Capture the cell that displays the provided text and extract its (X, Y) central coordinate. 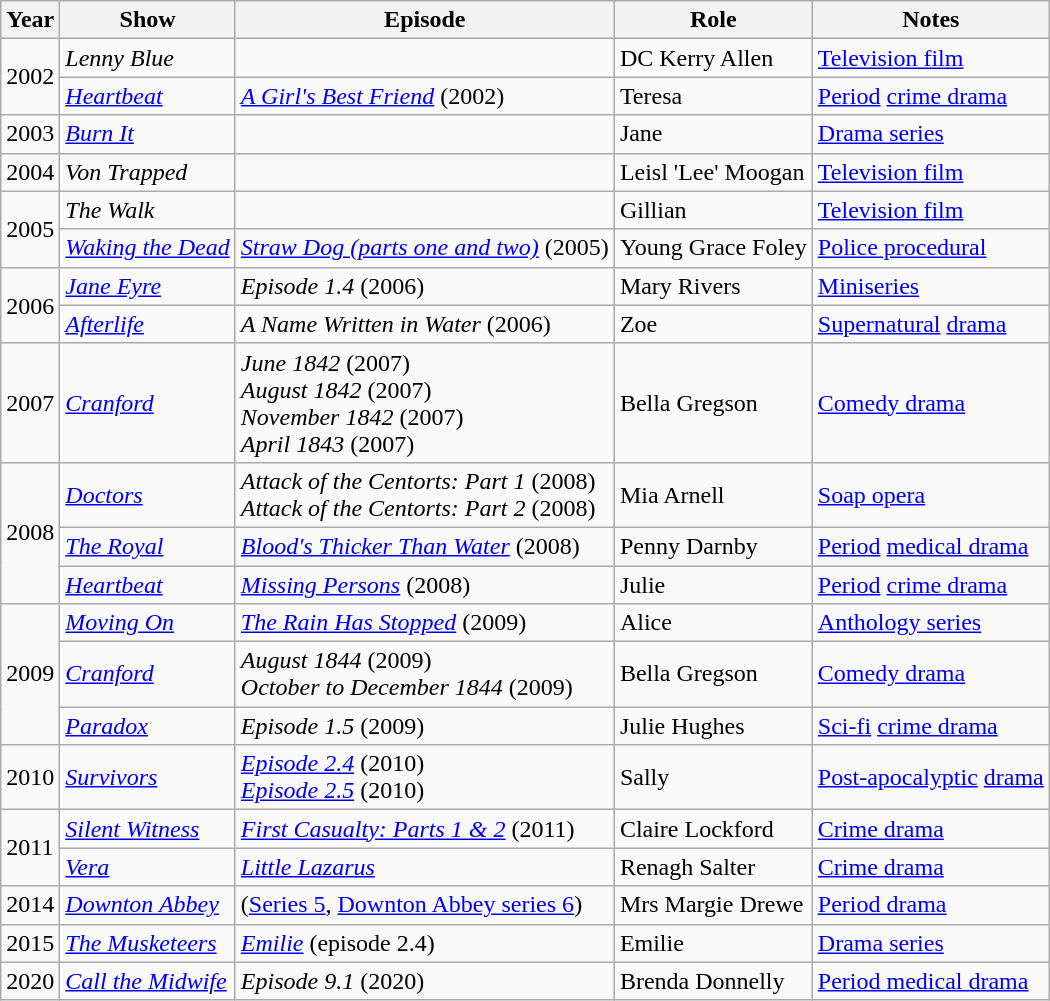
Mary Rivers (713, 286)
Missing Persons (2008) (424, 585)
Leisl 'Lee' Moogan (713, 172)
Mia Arnell (713, 494)
Waking the Dead (148, 248)
Moving On (148, 623)
Alice (713, 623)
First Casualty: Parts 1 & 2 (2011) (424, 829)
Blood's Thicker Than Water (2008) (424, 546)
Afterlife (148, 324)
The Walk (148, 210)
Paradox (148, 726)
Julie (713, 585)
Julie Hughes (713, 726)
Jane Eyre (148, 286)
August 1844 (2009)October to December 1844 (2009) (424, 674)
Post-apocalyptic drama (930, 778)
Brenda Donnelly (713, 981)
2006 (30, 305)
Sci-fi crime drama (930, 726)
2009 (30, 674)
The Royal (148, 546)
DC Kerry Allen (713, 58)
Little Lazarus (424, 867)
The Musketeers (148, 943)
2002 (30, 77)
Episode 2.4 (2010)Episode 2.5 (2010) (424, 778)
Burn It (148, 134)
June 1842 (2007)August 1842 (2007)November 1842 (2007)April 1843 (2007) (424, 402)
Claire Lockford (713, 829)
2007 (30, 402)
Teresa (713, 96)
Downton Abbey (148, 905)
Miniseries (930, 286)
Episode (424, 20)
(Series 5, Downton Abbey series 6) (424, 905)
Anthology series (930, 623)
Role (713, 20)
A Girl's Best Friend (2002) (424, 96)
Episode 1.5 (2009) (424, 726)
Jane (713, 134)
2015 (30, 943)
2003 (30, 134)
Vera (148, 867)
Soap opera (930, 494)
Episode 9.1 (2020) (424, 981)
Gillian (713, 210)
2011 (30, 848)
2008 (30, 532)
Attack of the Centorts: Part 1 (2008)Attack of the Centorts: Part 2 (2008) (424, 494)
Call the Midwife (148, 981)
Sally (713, 778)
2020 (30, 981)
Zoe (713, 324)
Emilie (episode 2.4) (424, 943)
Notes (930, 20)
2005 (30, 229)
Mrs Margie Drewe (713, 905)
2010 (30, 778)
Silent Witness (148, 829)
Year (30, 20)
2014 (30, 905)
The Rain Has Stopped (2009) (424, 623)
Police procedural (930, 248)
Survivors (148, 778)
Period drama (930, 905)
Von Trapped (148, 172)
Show (148, 20)
Renagh Salter (713, 867)
Emilie (713, 943)
Lenny Blue (148, 58)
A Name Written in Water (2006) (424, 324)
Straw Dog (parts one and two) (2005) (424, 248)
Episode 1.4 (2006) (424, 286)
Young Grace Foley (713, 248)
Doctors (148, 494)
2004 (30, 172)
Penny Darnby (713, 546)
Supernatural drama (930, 324)
